Find where the given text appears and provide that cell's center as [x, y] coordinate. 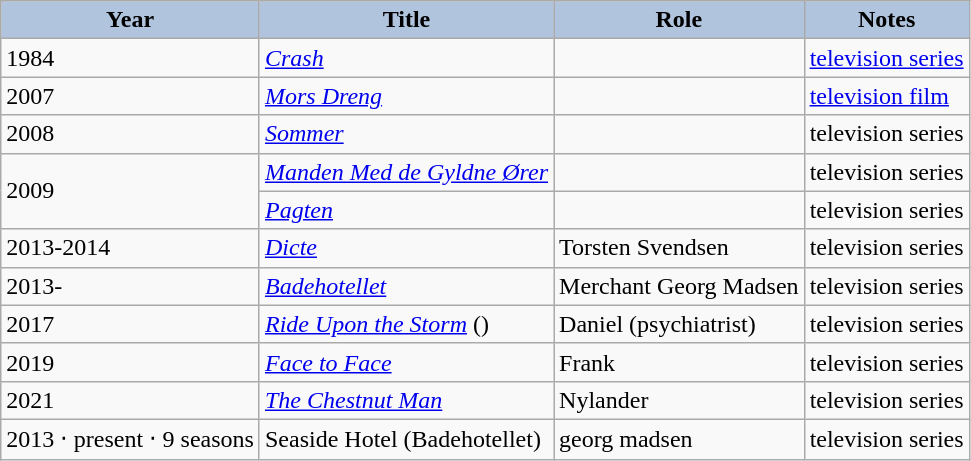
Title [406, 20]
Badehotellet [406, 286]
Torsten Svendsen [680, 248]
Role [680, 20]
Merchant Georg Madsen [680, 286]
Year [130, 20]
Frank [680, 362]
television film [886, 96]
Notes [886, 20]
2019 [130, 362]
Dicte [406, 248]
2021 [130, 400]
Daniel (psychiatrist) [680, 324]
2008 [130, 134]
2017 [130, 324]
Sommer [406, 134]
The Chestnut Man [406, 400]
Mors Dreng [406, 96]
2013-2014 [130, 248]
2007 [130, 96]
georg madsen [680, 439]
Seaside Hotel (Badehotellet) [406, 439]
Nylander [680, 400]
Manden Med de Gyldne Ører [406, 172]
Pagten [406, 210]
2013 ‧ present ‧ 9 seasons [130, 439]
Face to Face [406, 362]
2013- [130, 286]
Ride Upon the Storm () [406, 324]
2009 [130, 191]
Crash [406, 58]
1984 [130, 58]
